Scan for the cell matching the given text and deliver its (x, y) coordinate at center. 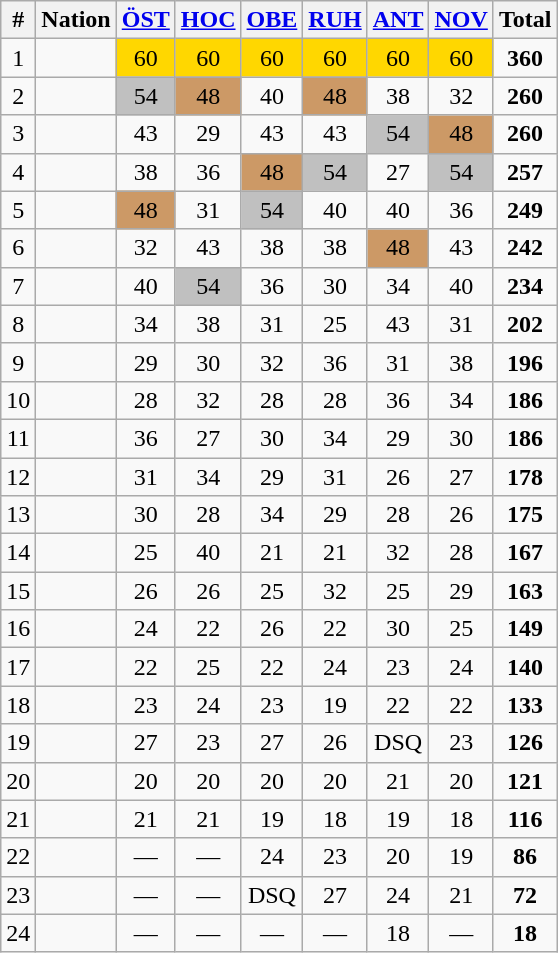
ANT (398, 20)
175 (525, 515)
249 (525, 210)
17 (18, 667)
167 (525, 553)
6 (18, 248)
HOC (208, 20)
12 (18, 477)
14 (18, 553)
72 (525, 895)
116 (525, 819)
8 (18, 324)
149 (525, 629)
OBE (272, 20)
7 (18, 286)
163 (525, 591)
16 (18, 629)
10 (18, 400)
# (18, 20)
140 (525, 667)
202 (525, 324)
196 (525, 362)
Nation (76, 20)
2 (18, 96)
4 (18, 172)
126 (525, 743)
ÖST (146, 20)
3 (18, 134)
242 (525, 248)
360 (525, 58)
15 (18, 591)
121 (525, 781)
257 (525, 172)
86 (525, 857)
9 (18, 362)
RUH (335, 20)
234 (525, 286)
178 (525, 477)
1 (18, 58)
NOV (461, 20)
Total (525, 20)
11 (18, 438)
133 (525, 705)
5 (18, 210)
13 (18, 515)
